Provide the [X, Y] coordinate of the cell's center where the given text is located.  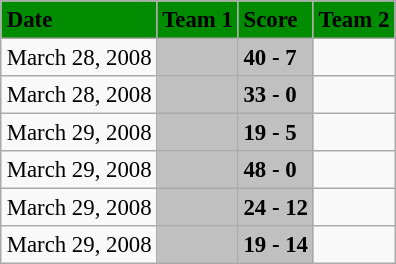
19 - 14 [276, 245]
Date [78, 20]
48 - 0 [276, 170]
24 - 12 [276, 208]
Team 2 [354, 20]
40 - 7 [276, 57]
Score [276, 20]
Team 1 [198, 20]
33 - 0 [276, 95]
19 - 5 [276, 133]
